For the text-containing cell, return its midpoint in (x, y) coordinate format. 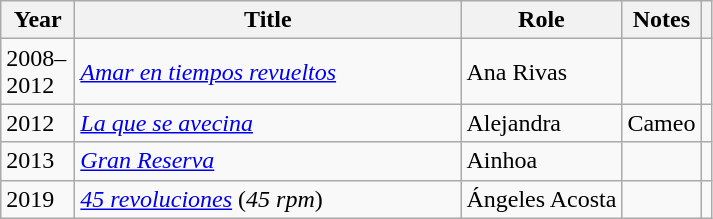
45 revoluciones (45 rpm) (268, 199)
2008–2012 (38, 72)
Cameo (662, 123)
Role (542, 20)
2019 (38, 199)
2012 (38, 123)
La que se avecina (268, 123)
Title (268, 20)
2013 (38, 161)
Ángeles Acosta (542, 199)
Alejandra (542, 123)
Amar en tiempos revueltos (268, 72)
Gran Reserva (268, 161)
Notes (662, 20)
Ana Rivas (542, 72)
Year (38, 20)
Ainhoa (542, 161)
